Pinpoint the cell where the given text exists, returning its (X, Y) midpoint coordinate. 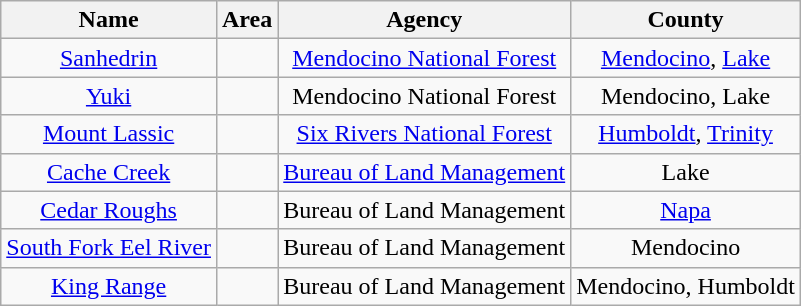
Mendocino (686, 248)
Cedar Roughs (109, 210)
Yuki (109, 96)
King Range (109, 286)
Cache Creek (109, 172)
Lake (686, 172)
Mendocino, Humboldt (686, 286)
County (686, 20)
Name (109, 20)
Humboldt, Trinity (686, 134)
Six Rivers National Forest (424, 134)
South Fork Eel River (109, 248)
Agency (424, 20)
Sanhedrin (109, 58)
Area (246, 20)
Mount Lassic (109, 134)
Napa (686, 210)
